Output the (x, y) coordinate of the center of the cell containing the given text.  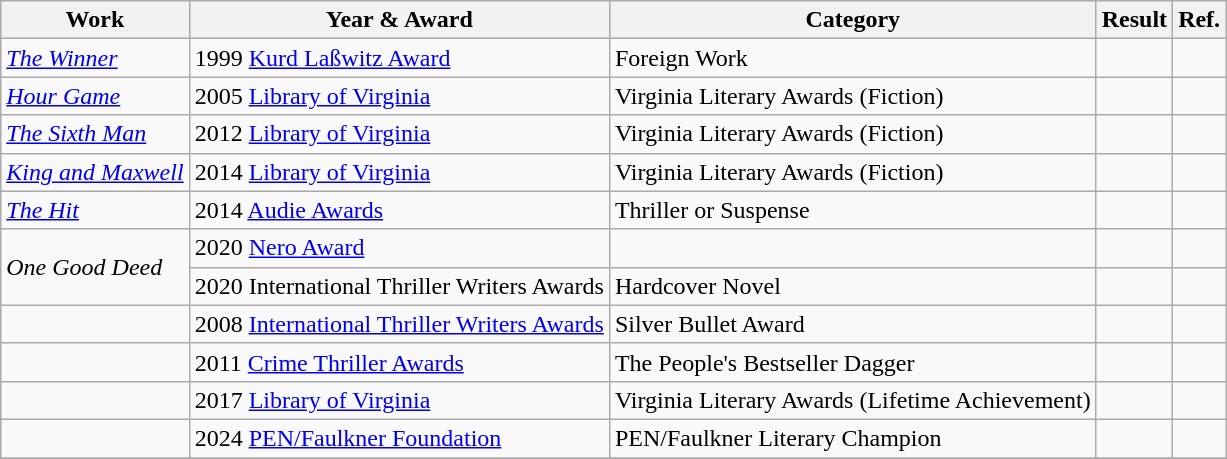
2012 Library of Virginia (399, 134)
PEN/Faulkner Literary Champion (852, 438)
2020 Nero Award (399, 248)
Category (852, 20)
King and Maxwell (95, 172)
Virginia Literary Awards (Lifetime Achievement) (852, 400)
Year & Award (399, 20)
2008 International Thriller Writers Awards (399, 324)
Foreign Work (852, 58)
2005 Library of Virginia (399, 96)
One Good Deed (95, 267)
2024 PEN/Faulkner Foundation (399, 438)
Hour Game (95, 96)
Work (95, 20)
The Winner (95, 58)
2011 Crime Thriller Awards (399, 362)
1999 Kurd Laßwitz Award (399, 58)
Silver Bullet Award (852, 324)
Thriller or Suspense (852, 210)
The Hit (95, 210)
Ref. (1200, 20)
2017 Library of Virginia (399, 400)
Hardcover Novel (852, 286)
Result (1134, 20)
2014 Audie Awards (399, 210)
2020 International Thriller Writers Awards (399, 286)
The People's Bestseller Dagger (852, 362)
2014 Library of Virginia (399, 172)
The Sixth Man (95, 134)
